Identify which cell holds the provided text, then report its (x, y) central coordinate. 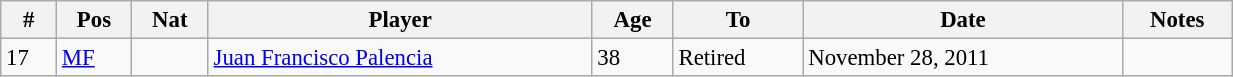
Juan Francisco Palencia (400, 58)
Notes (1178, 20)
17 (29, 58)
To (738, 20)
MF (94, 58)
Date (963, 20)
Retired (738, 58)
Player (400, 20)
Nat (170, 20)
Pos (94, 20)
38 (632, 58)
Age (632, 20)
# (29, 20)
November 28, 2011 (963, 58)
